Extract the [X, Y] coordinate from the center of the cell holding the provided text.  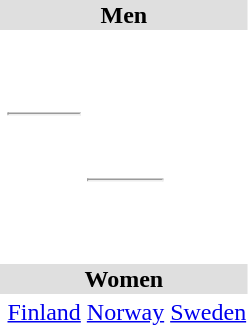
Women [124, 279]
Men [124, 15]
